Pinpoint the cell where the given text exists, returning its [X, Y] midpoint coordinate. 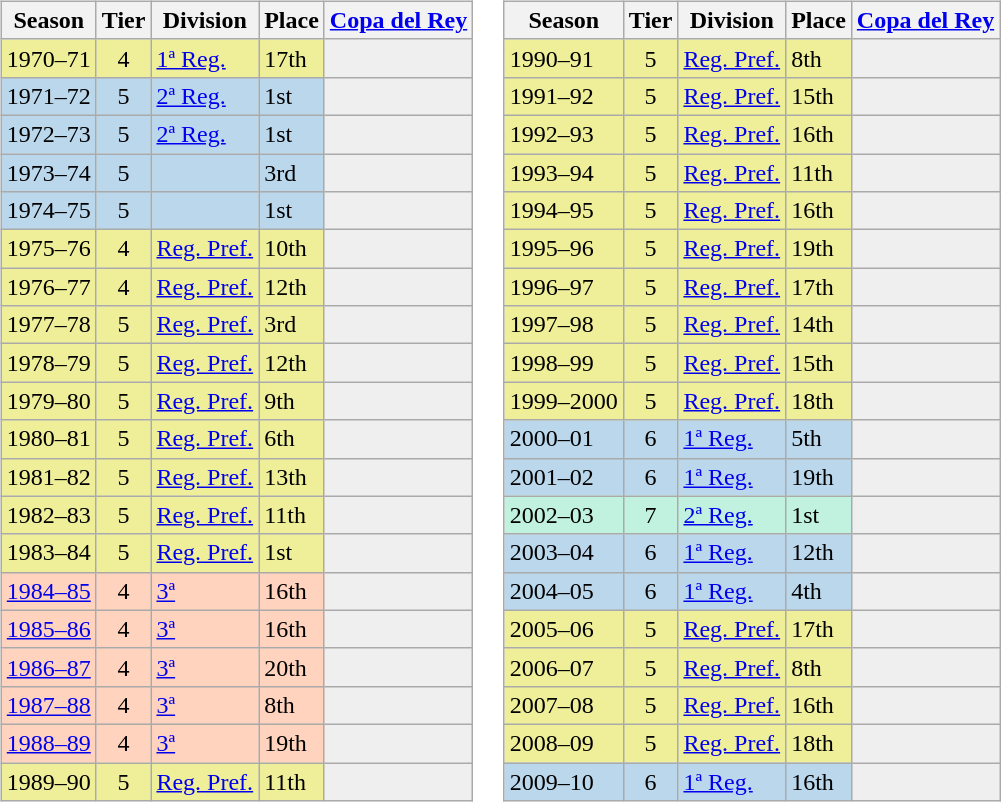
1984–85 [48, 591]
1976–77 [48, 287]
14th [819, 325]
1989–90 [48, 781]
5th [819, 439]
20th [292, 667]
1996–97 [564, 287]
2009–10 [564, 781]
1970–71 [48, 58]
1975–76 [48, 249]
1998–99 [564, 363]
1974–75 [48, 211]
1986–87 [48, 667]
4th [819, 591]
1982–83 [48, 515]
1991–92 [564, 96]
1973–74 [48, 173]
2005–06 [564, 629]
1987–88 [48, 705]
2004–05 [564, 591]
2002–03 [564, 515]
10th [292, 249]
1977–78 [48, 325]
2003–04 [564, 553]
2001–02 [564, 477]
9th [292, 401]
1978–79 [48, 363]
1995–96 [564, 249]
13th [292, 477]
1983–84 [48, 553]
1980–81 [48, 439]
1994–95 [564, 211]
1971–72 [48, 96]
2006–07 [564, 667]
1981–82 [48, 477]
1992–93 [564, 134]
1979–80 [48, 401]
1993–94 [564, 173]
7 [650, 515]
1997–98 [564, 325]
1990–91 [564, 58]
2007–08 [564, 705]
1999–2000 [564, 401]
1985–86 [48, 629]
2008–09 [564, 743]
2000–01 [564, 439]
1972–73 [48, 134]
6th [292, 439]
1988–89 [48, 743]
